Find where the given text appears and provide that cell's center as [x, y] coordinate. 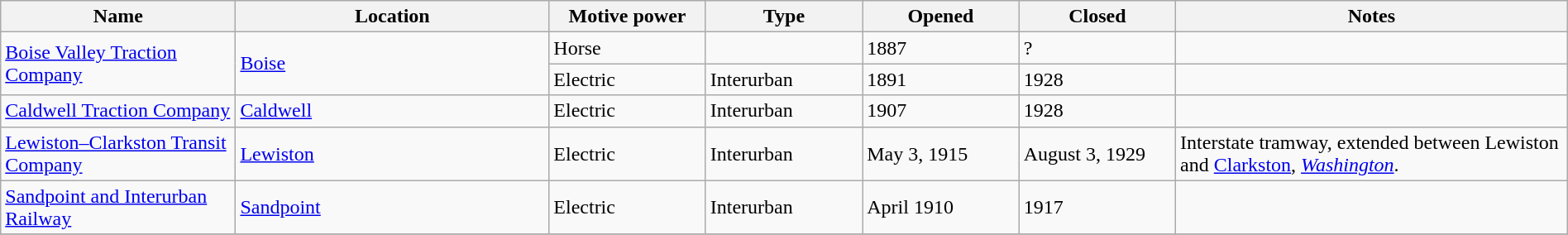
Sandpoint [392, 207]
Caldwell [392, 111]
? [1097, 48]
Lewiston [392, 154]
Lewiston–Clarkston Transit Company [118, 154]
Horse [627, 48]
Name [118, 17]
Opened [941, 17]
Boise [392, 64]
Location [392, 17]
Boise Valley Traction Company [118, 64]
Notes [1372, 17]
1891 [941, 79]
Sandpoint and Interurban Railway [118, 207]
August 3, 1929 [1097, 154]
Motive power [627, 17]
Closed [1097, 17]
Interstate tramway, extended between Lewiston and Clarkston, Washington. [1372, 154]
1907 [941, 111]
April 1910 [941, 207]
Type [784, 17]
1887 [941, 48]
May 3, 1915 [941, 154]
Caldwell Traction Company [118, 111]
1917 [1097, 207]
